Locate the cell with the specified text and output its (X, Y) center coordinate. 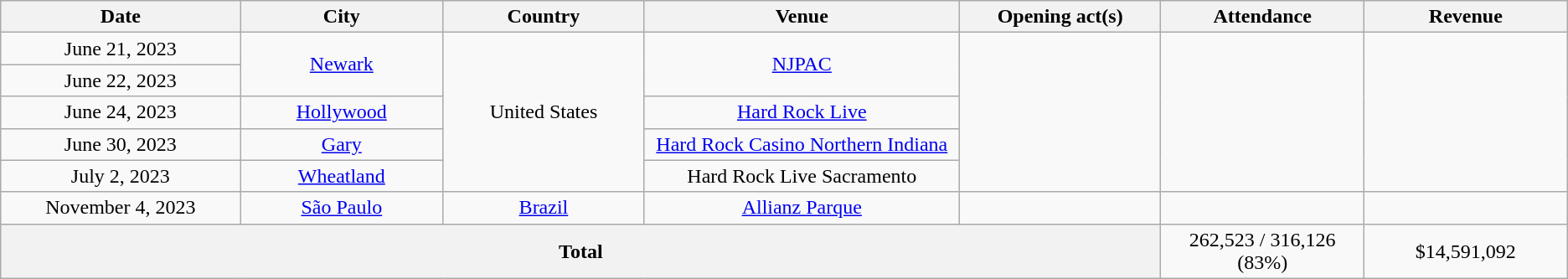
Hard Rock Casino Northern Indiana (802, 144)
Attendance (1263, 17)
Allianz Parque (802, 208)
NJPAC (802, 65)
July 2, 2023 (121, 176)
Revenue (1466, 17)
June 21, 2023 (121, 49)
Wheatland (342, 176)
June 22, 2023 (121, 80)
Country (544, 17)
Newark (342, 65)
June 30, 2023 (121, 144)
Venue (802, 17)
Hollywood (342, 112)
Total (581, 251)
Gary (342, 144)
City (342, 17)
November 4, 2023 (121, 208)
Hard Rock Live (802, 112)
Opening act(s) (1060, 17)
Brazil (544, 208)
Date (121, 17)
June 24, 2023 (121, 112)
262,523 / 316,126 (83%) (1263, 251)
São Paulo (342, 208)
Hard Rock Live Sacramento (802, 176)
United States (544, 112)
$14,591,092 (1466, 251)
